For the text-containing cell, return its midpoint in [x, y] coordinate format. 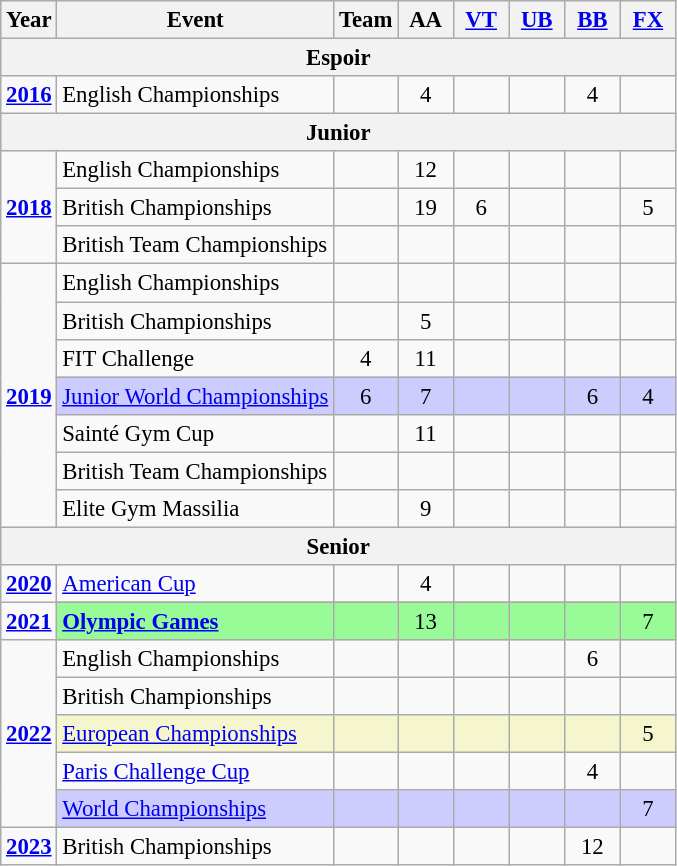
Espoir [338, 58]
19 [426, 208]
FIT Challenge [196, 358]
Junior [338, 133]
Team [366, 20]
Year [29, 20]
2023 [29, 847]
9 [426, 509]
2016 [29, 95]
Paris Challenge Cup [196, 772]
World Championships [196, 809]
2020 [29, 584]
2019 [29, 396]
Olympic Games [196, 621]
Event [196, 20]
VT [481, 20]
Elite Gym Massilia [196, 509]
FX [648, 20]
American Cup [196, 584]
Junior World Championships [196, 396]
2022 [29, 734]
Sainté Gym Cup [196, 433]
13 [426, 621]
Senior [338, 546]
2018 [29, 208]
European Championships [196, 734]
2021 [29, 621]
BB [593, 20]
UB [537, 20]
AA [426, 20]
